From the cell containing the given text, extract its center point as [X, Y] coordinate. 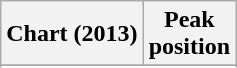
Peakposition [189, 34]
Chart (2013) [72, 34]
